Scan for the cell matching the given text and deliver its [X, Y] coordinate at center. 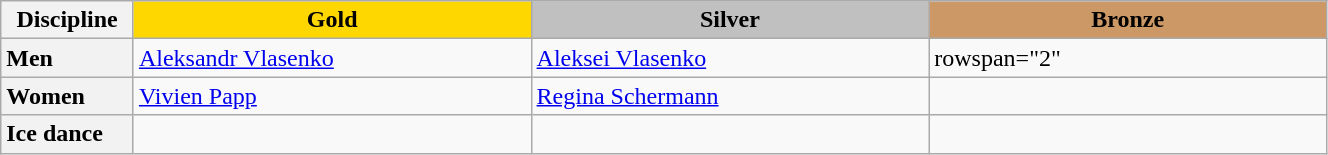
Vivien Papp [332, 96]
Aleksei Vlasenko [730, 58]
rowspan="2" [1128, 58]
Gold [332, 20]
Men [68, 58]
Discipline [68, 20]
Silver [730, 20]
Women [68, 96]
Aleksandr Vlasenko [332, 58]
Ice dance [68, 134]
Bronze [1128, 20]
Regina Schermann [730, 96]
